For the text-containing cell, return its midpoint in [X, Y] coordinate format. 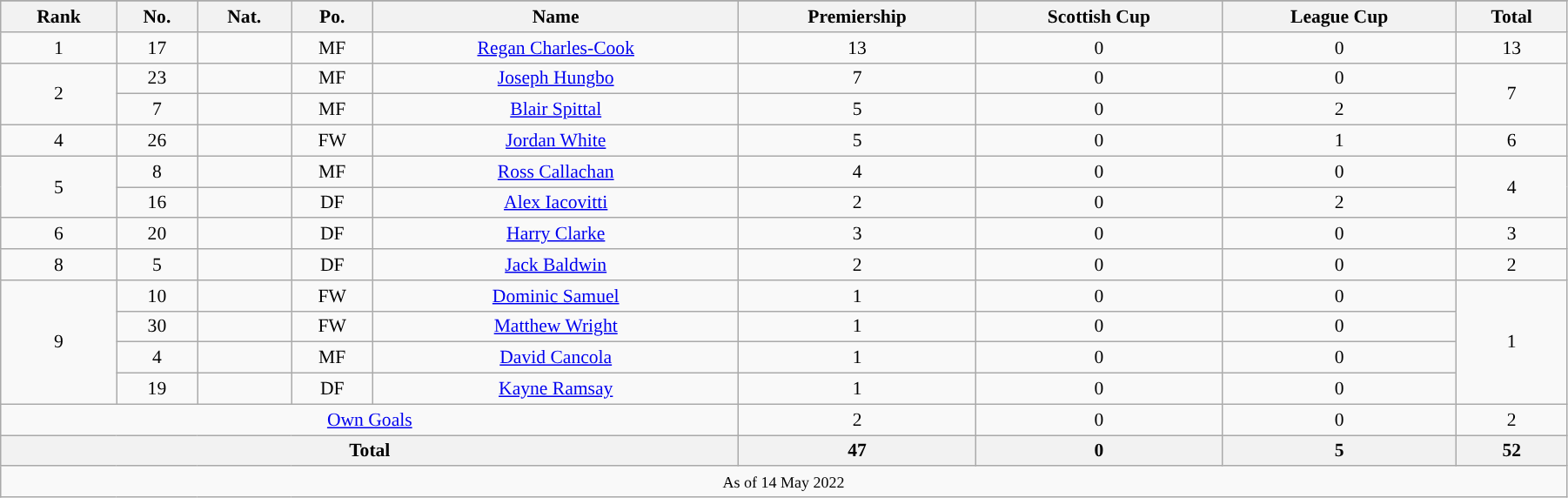
No. [157, 17]
52 [1512, 451]
Po. [332, 17]
Kayne Ramsay [556, 389]
As of 14 May 2022 [784, 482]
Alex Iacovitti [556, 203]
Nat. [245, 17]
19 [157, 389]
26 [157, 141]
17 [157, 48]
Premiership [858, 17]
Scottish Cup [1098, 17]
Joseph Hungbo [556, 78]
10 [157, 296]
League Cup [1339, 17]
Harry Clarke [556, 234]
Jordan White [556, 141]
20 [157, 234]
30 [157, 326]
David Cancola [556, 358]
47 [858, 451]
Own Goals [370, 420]
Jack Baldwin [556, 265]
Name [556, 17]
Rank [59, 17]
16 [157, 203]
Blair Spittal [556, 110]
Matthew Wright [556, 326]
23 [157, 78]
Ross Callachan [556, 172]
9 [59, 342]
Regan Charles-Cook [556, 48]
Dominic Samuel [556, 296]
